Return (X, Y) of the center of cell containing provided text 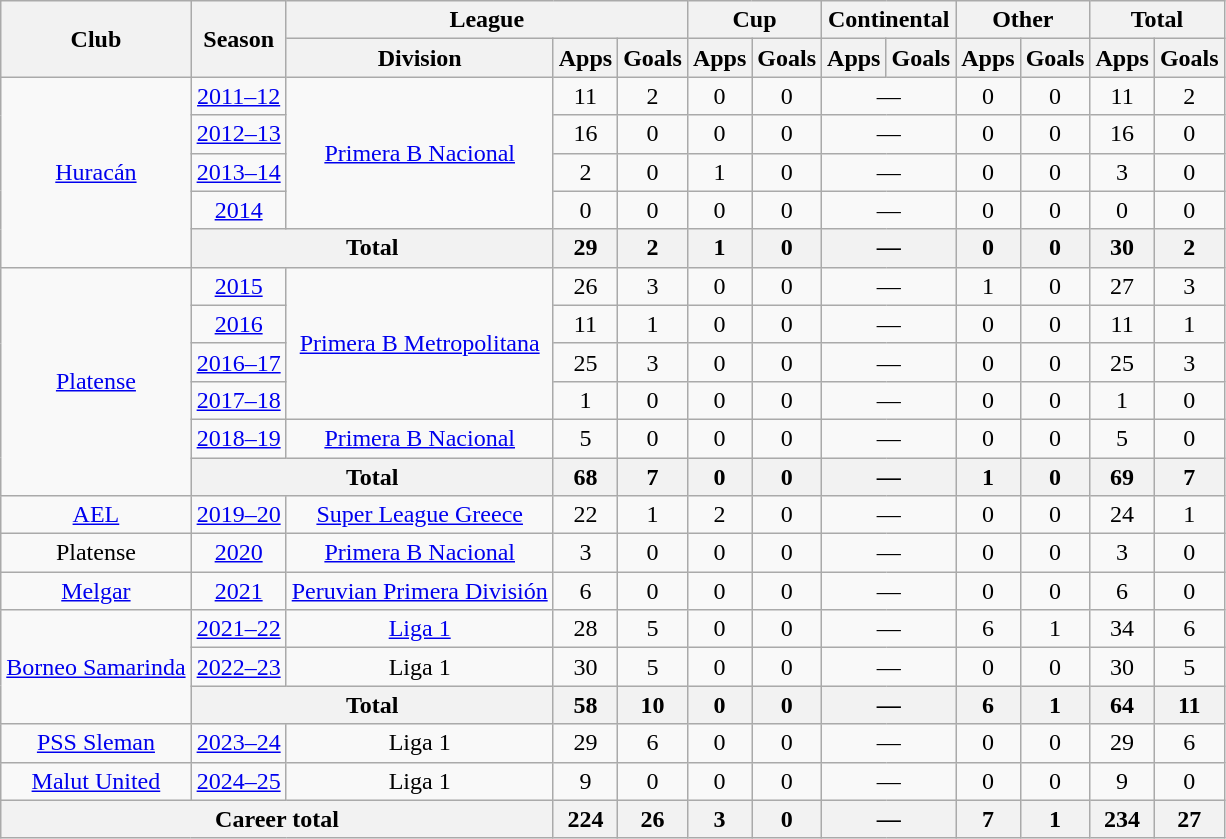
2011–12 (238, 96)
Super League Greece (420, 515)
2013–14 (238, 172)
24 (1122, 515)
Club (96, 39)
2014 (238, 210)
64 (1122, 705)
2021 (238, 591)
2021–22 (238, 629)
2019–20 (238, 515)
Peruvian Primera División (420, 591)
League (486, 20)
2024–25 (238, 781)
69 (1122, 477)
Cup (754, 20)
2016 (238, 324)
Other (1023, 20)
234 (1122, 819)
Season (238, 39)
2018–19 (238, 438)
2023–24 (238, 743)
68 (585, 477)
Malut United (96, 781)
Continental (889, 20)
28 (585, 629)
AEL (96, 515)
2017–18 (238, 400)
22 (585, 515)
Borneo Samarinda (96, 667)
224 (585, 819)
Primera B Metropolitana (420, 343)
Huracán (96, 172)
58 (585, 705)
PSS Sleman (96, 743)
2015 (238, 286)
2016–17 (238, 362)
Division (420, 58)
34 (1122, 629)
Career total (277, 819)
2022–23 (238, 667)
2020 (238, 553)
Melgar (96, 591)
2012–13 (238, 134)
10 (653, 705)
